Locate the cell with the specified text and output its (X, Y) center coordinate. 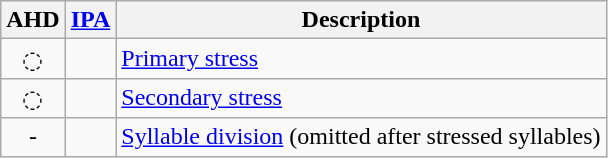
IPA (90, 20)
Primary stress (361, 59)
AHD (33, 20)
- (33, 137)
Secondary stress (361, 98)
Syllable division (omitted after stressed syllables) (361, 137)
Description (361, 20)
